Provide the [x, y] coordinate of the cell's center where the given text is located.  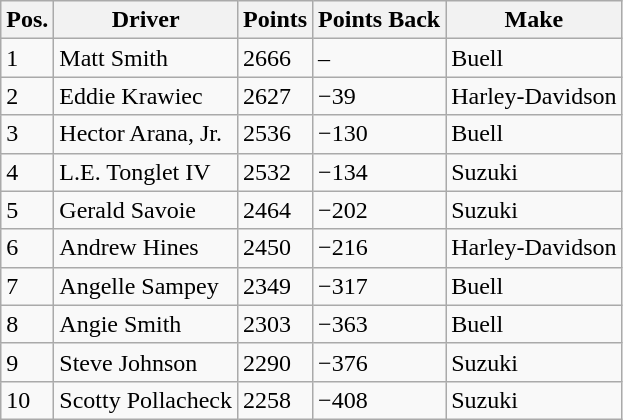
−202 [380, 210]
−216 [380, 248]
2536 [276, 134]
Angelle Sampey [146, 286]
Andrew Hines [146, 248]
2464 [276, 210]
−363 [380, 324]
2349 [276, 286]
−39 [380, 96]
4 [28, 172]
10 [28, 400]
Points [276, 20]
2666 [276, 58]
Matt Smith [146, 58]
Pos. [28, 20]
−317 [380, 286]
9 [28, 362]
Make [534, 20]
Gerald Savoie [146, 210]
Driver [146, 20]
3 [28, 134]
5 [28, 210]
2627 [276, 96]
6 [28, 248]
8 [28, 324]
Hector Arana, Jr. [146, 134]
Eddie Krawiec [146, 96]
Angie Smith [146, 324]
L.E. Tonglet IV [146, 172]
−408 [380, 400]
2532 [276, 172]
2258 [276, 400]
−130 [380, 134]
Steve Johnson [146, 362]
Scotty Pollacheck [146, 400]
−376 [380, 362]
2303 [276, 324]
– [380, 58]
7 [28, 286]
2290 [276, 362]
1 [28, 58]
2 [28, 96]
2450 [276, 248]
−134 [380, 172]
Points Back [380, 20]
